Extract the [x, y] coordinate from the center of the cell holding the provided text.  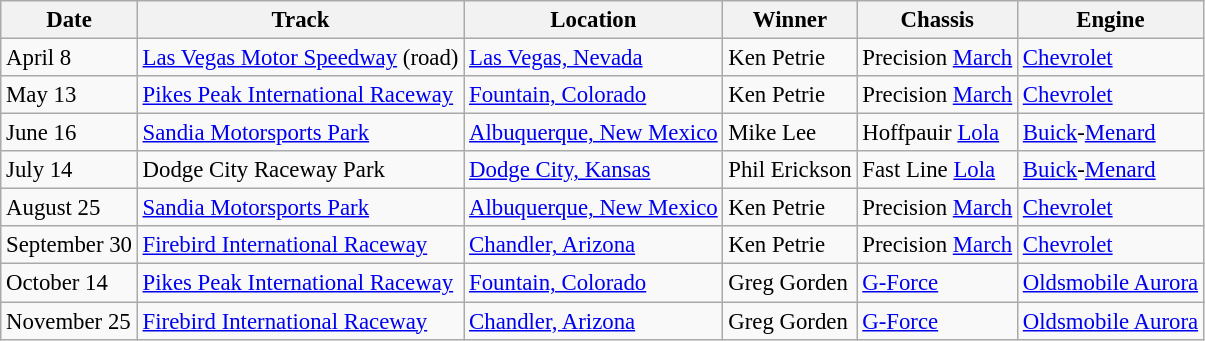
Dodge City, Kansas [594, 170]
August 25 [69, 208]
Date [69, 20]
Las Vegas, Nevada [594, 58]
Track [300, 20]
October 14 [69, 283]
Mike Lee [790, 133]
Las Vegas Motor Speedway (road) [300, 58]
Winner [790, 20]
July 14 [69, 170]
Chassis [938, 20]
September 30 [69, 245]
Engine [1111, 20]
Phil Erickson [790, 170]
Fast Line Lola [938, 170]
Location [594, 20]
May 13 [69, 95]
Dodge City Raceway Park [300, 170]
Hoffpauir Lola [938, 133]
November 25 [69, 321]
June 16 [69, 133]
April 8 [69, 58]
